Return (x, y) of the center of cell containing provided text 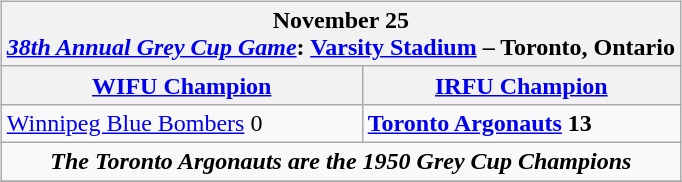
IRFU Champion (521, 85)
Toronto Argonauts 13 (521, 123)
WIFU Champion (182, 85)
The Toronto Argonauts are the 1950 Grey Cup Champions (340, 161)
Winnipeg Blue Bombers 0 (182, 123)
November 2538th Annual Grey Cup Game: Varsity Stadium – Toronto, Ontario (340, 34)
